Determine the [X, Y] coordinate at the center of the cell enclosing the given text.  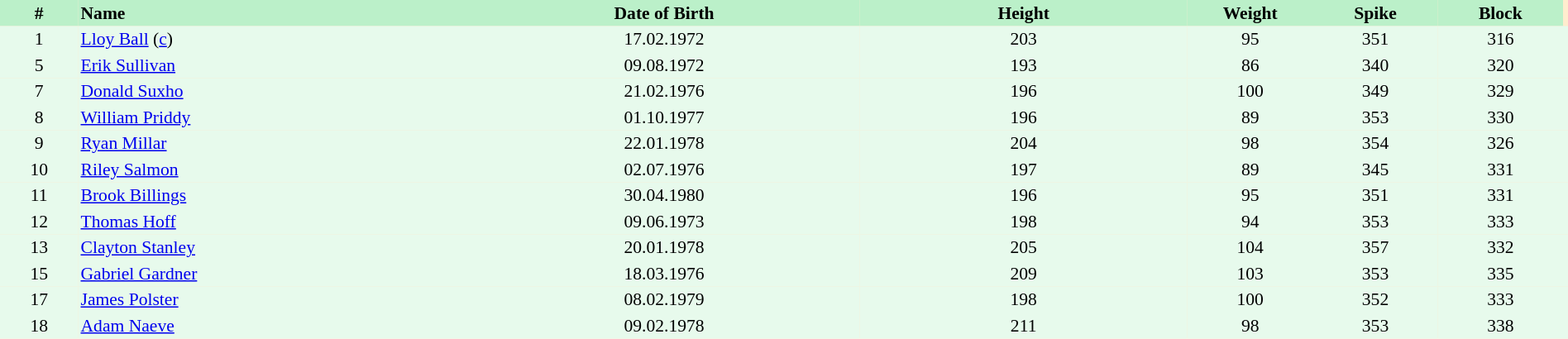
345 [1374, 169]
349 [1374, 91]
Riley Salmon [273, 169]
08.02.1979 [664, 299]
9 [39, 144]
357 [1374, 248]
18 [39, 326]
James Polster [273, 299]
02.07.1976 [664, 169]
5 [39, 65]
Weight [1250, 13]
1 [39, 40]
209 [1024, 274]
09.06.1973 [664, 222]
13 [39, 248]
104 [1250, 248]
Donald Suxho [273, 91]
20.01.1978 [664, 248]
Date of Birth [664, 13]
Gabriel Gardner [273, 274]
# [39, 13]
Spike [1374, 13]
316 [1500, 40]
Clayton Stanley [273, 248]
Lloy Ball (c) [273, 40]
338 [1500, 326]
330 [1500, 117]
Adam Naeve [273, 326]
17.02.1972 [664, 40]
326 [1500, 144]
18.03.1976 [664, 274]
09.08.1972 [664, 65]
94 [1250, 222]
10 [39, 169]
Thomas Hoff [273, 222]
William Priddy [273, 117]
12 [39, 222]
Brook Billings [273, 195]
329 [1500, 91]
21.02.1976 [664, 91]
211 [1024, 326]
86 [1250, 65]
352 [1374, 299]
103 [1250, 274]
11 [39, 195]
7 [39, 91]
193 [1024, 65]
335 [1500, 274]
204 [1024, 144]
01.10.1977 [664, 117]
Ryan Millar [273, 144]
203 [1024, 40]
197 [1024, 169]
22.01.1978 [664, 144]
Name [273, 13]
Erik Sullivan [273, 65]
09.02.1978 [664, 326]
30.04.1980 [664, 195]
17 [39, 299]
8 [39, 117]
Block [1500, 13]
332 [1500, 248]
Height [1024, 13]
15 [39, 274]
340 [1374, 65]
320 [1500, 65]
354 [1374, 144]
205 [1024, 248]
